Scan for the cell matching the given text and deliver its [X, Y] coordinate at center. 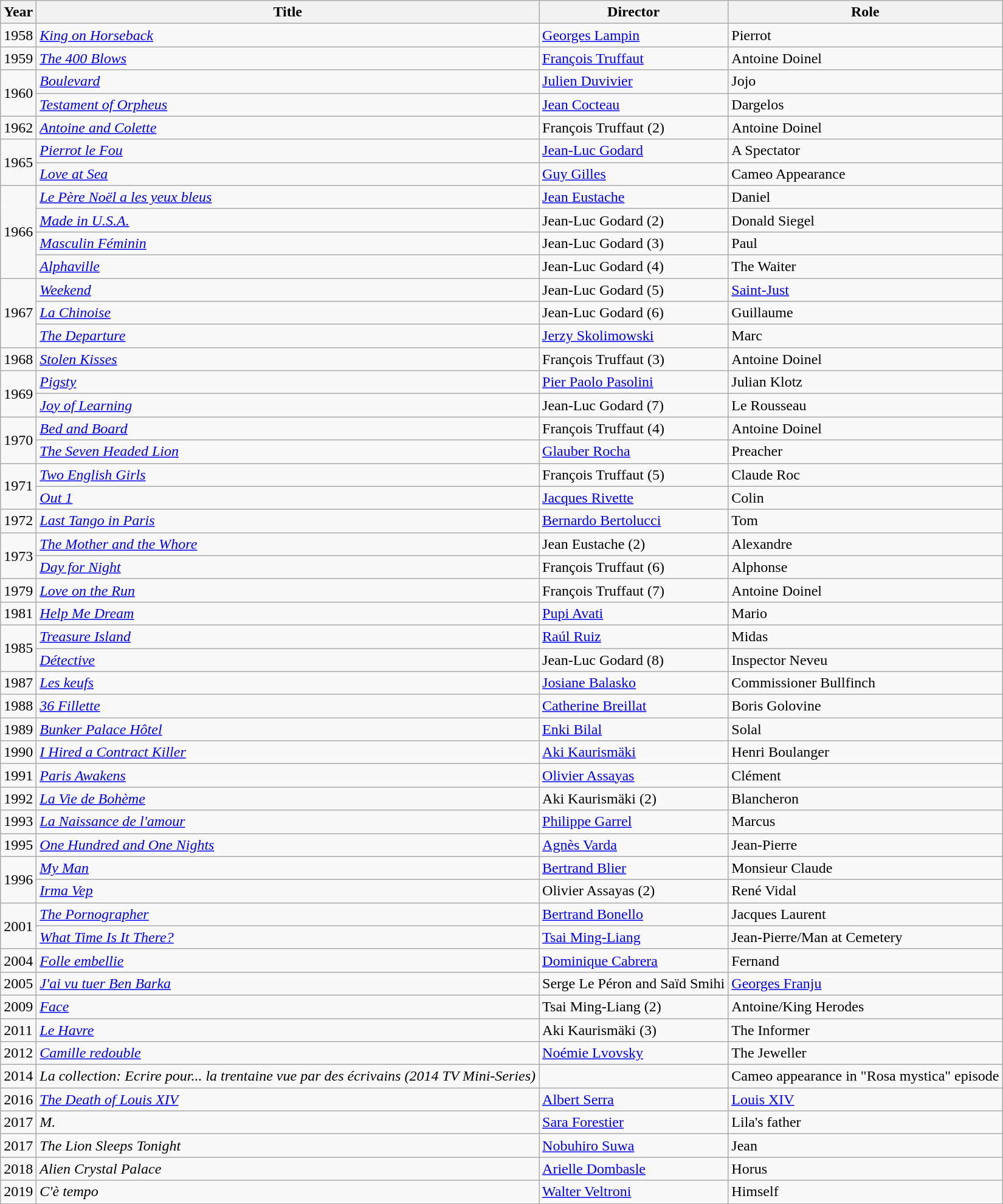
François Truffaut (6) [633, 567]
Alien Crystal Palace [288, 1169]
Jean-Luc Godard (7) [633, 405]
1988 [18, 706]
Marc [866, 336]
Sara Forestier [633, 1123]
Director [633, 12]
Clément [866, 776]
1991 [18, 776]
François Truffaut [633, 58]
Henri Boulanger [866, 752]
Jean Eustache [633, 197]
A Spectator [866, 151]
Treasure Island [288, 636]
What Time Is It There? [288, 937]
The Pornographer [288, 914]
Alexandre [866, 544]
Jacques Laurent [866, 914]
Pierrot [866, 35]
Testament of Orpheus [288, 105]
Love on the Run [288, 590]
Tsai Ming-Liang [633, 937]
La Naissance de l'amour [288, 822]
Mario [866, 613]
1972 [18, 521]
1971 [18, 486]
Commissioner Bullfinch [866, 683]
Stolen Kisses [288, 359]
Paris Awakens [288, 776]
Jacques Rivette [633, 498]
The Waiter [866, 266]
Glauber Rocha [633, 452]
2014 [18, 1076]
Dominique Cabrera [633, 960]
Midas [866, 636]
La Vie de Bohème [288, 799]
Jean [866, 1146]
Jean-Luc Godard (3) [633, 243]
Le Havre [288, 1030]
Alphaville [288, 266]
Le Père Noël a les yeux bleus [288, 197]
Donald Siegel [866, 220]
1973 [18, 556]
Himself [866, 1192]
Walter Veltroni [633, 1192]
King on Horseback [288, 35]
1981 [18, 613]
1962 [18, 128]
1985 [18, 648]
One Hundred and One Nights [288, 845]
My Man [288, 868]
Jean-Luc Godard (6) [633, 313]
1966 [18, 232]
Bunker Palace Hôtel [288, 729]
La Chinoise [288, 313]
Josiane Balasko [633, 683]
1996 [18, 879]
Raúl Ruiz [633, 636]
The Informer [866, 1030]
I Hired a Contract Killer [288, 752]
Jean-Luc Godard (8) [633, 659]
Aki Kaurismäki (3) [633, 1030]
Masculin Féminin [288, 243]
2001 [18, 926]
C'è tempo [288, 1192]
Jean-Pierre/Man at Cemetery [866, 937]
Inspector Neveu [866, 659]
Nobuhiro Suwa [633, 1146]
Julian Klotz [866, 382]
René Vidal [866, 891]
1995 [18, 845]
Last Tango in Paris [288, 521]
1987 [18, 683]
Philippe Garrel [633, 822]
36 Fillette [288, 706]
Agnès Varda [633, 845]
Face [288, 1006]
2016 [18, 1099]
Albert Serra [633, 1099]
Julien Duvivier [633, 81]
Colin [866, 498]
Jean-Luc Godard (4) [633, 266]
2012 [18, 1053]
Cameo Appearance [866, 174]
François Truffaut (2) [633, 128]
La collection: Ecrire pour... la trentaine vue par des écrivains (2014 TV Mini-Series) [288, 1076]
Monsieur Claude [866, 868]
Lila's father [866, 1123]
Jean Eustache (2) [633, 544]
Out 1 [288, 498]
Serge Le Péron and Saïd Smihi [633, 983]
2018 [18, 1169]
1989 [18, 729]
Georges Lampin [633, 35]
Jean-Luc Godard (2) [633, 220]
Pupi Avati [633, 613]
François Truffaut (4) [633, 428]
Olivier Assayas [633, 776]
The 400 Blows [288, 58]
2011 [18, 1030]
Saint-Just [866, 290]
Arielle Dombasle [633, 1169]
M. [288, 1123]
Les keufs [288, 683]
Pier Paolo Pasolini [633, 382]
Noémie Lvovsky [633, 1053]
Boulevard [288, 81]
The Seven Headed Lion [288, 452]
Bernardo Bertolucci [633, 521]
Jean Cocteau [633, 105]
Year [18, 12]
The Lion Sleeps Tonight [288, 1146]
Louis XIV [866, 1099]
Jerzy Skolimowski [633, 336]
2004 [18, 960]
Jean-Pierre [866, 845]
Folle embellie [288, 960]
Camille redouble [288, 1053]
Role [866, 12]
Jojo [866, 81]
Daniel [866, 197]
Pierrot le Fou [288, 151]
Tsai Ming-Liang (2) [633, 1006]
Le Rousseau [866, 405]
Détective [288, 659]
Day for Night [288, 567]
Claude Roc [866, 475]
François Truffaut (3) [633, 359]
1968 [18, 359]
1969 [18, 394]
Guillaume [866, 313]
Dargelos [866, 105]
Joy of Learning [288, 405]
Preacher [866, 452]
Made in U.S.A. [288, 220]
Jean-Luc Godard (5) [633, 290]
2009 [18, 1006]
Boris Golovine [866, 706]
The Mother and the Whore [288, 544]
Enki Bilal [633, 729]
Horus [866, 1169]
Irma Vep [288, 891]
1979 [18, 590]
Solal [866, 729]
1970 [18, 440]
Two English Girls [288, 475]
The Jeweller [866, 1053]
Aki Kaurismäki [633, 752]
1990 [18, 752]
1967 [18, 313]
Bertrand Blier [633, 868]
Title [288, 12]
2019 [18, 1192]
Georges Franju [866, 983]
Jean-Luc Godard [633, 151]
1959 [18, 58]
Guy Gilles [633, 174]
Bed and Board [288, 428]
François Truffaut (7) [633, 590]
Catherine Breillat [633, 706]
Aki Kaurismäki (2) [633, 799]
Antoine and Colette [288, 128]
Paul [866, 243]
1993 [18, 822]
Weekend [288, 290]
Pigsty [288, 382]
Marcus [866, 822]
François Truffaut (5) [633, 475]
Fernand [866, 960]
Bertrand Bonello [633, 914]
Tom [866, 521]
Alphonse [866, 567]
The Departure [288, 336]
Help Me Dream [288, 613]
Cameo appearance in "Rosa mystica" episode [866, 1076]
Olivier Assayas (2) [633, 891]
J'ai vu tuer Ben Barka [288, 983]
2005 [18, 983]
1960 [18, 93]
1965 [18, 162]
1992 [18, 799]
Blancheron [866, 799]
Antoine/King Herodes [866, 1006]
Love at Sea [288, 174]
The Death of Louis XIV [288, 1099]
1958 [18, 35]
